Return (X, Y) of the center of cell containing provided text 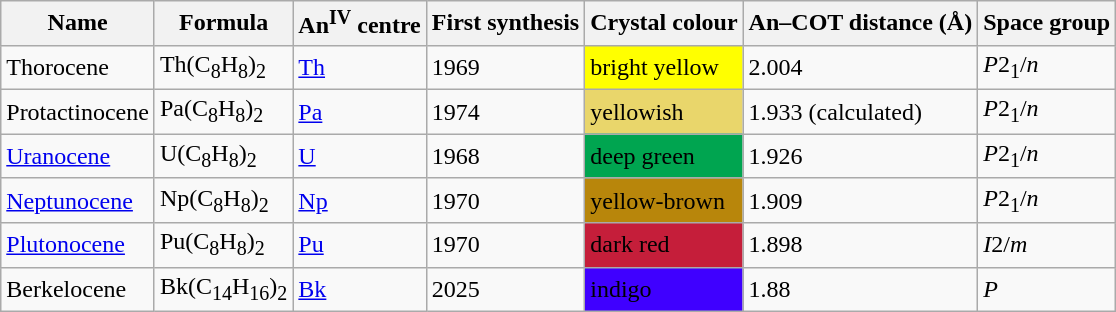
Bk (360, 289)
Pa (360, 112)
indigo (664, 289)
2025 (505, 289)
Pa(C8H8)2 (223, 112)
Bk(C14H16)2 (223, 289)
Np(C8H8)2 (223, 200)
Uranocene (78, 156)
Pu(C8H8)2 (223, 245)
1.898 (860, 245)
Thorocene (78, 67)
yellow-brown (664, 200)
1968 (505, 156)
U(C8H8)2 (223, 156)
yellowish (664, 112)
I2/m (1047, 245)
P (1047, 289)
Name (78, 24)
1.88 (860, 289)
1.926 (860, 156)
U (360, 156)
Space group (1047, 24)
Th (360, 67)
bright yellow (664, 67)
Plutonocene (78, 245)
Th(C8H8)2 (223, 67)
1974 (505, 112)
1969 (505, 67)
First synthesis (505, 24)
Neptunocene (78, 200)
Np (360, 200)
Crystal colour (664, 24)
Pu (360, 245)
2.004 (860, 67)
dark red (664, 245)
1.909 (860, 200)
Berkelocene (78, 289)
deep green (664, 156)
1.933 (calculated) (860, 112)
An–COT distance (Å) (860, 24)
Formula (223, 24)
Protactinocene (78, 112)
AnIV centre (360, 24)
